Extract the (X, Y) coordinate from the center of the cell holding the provided text.  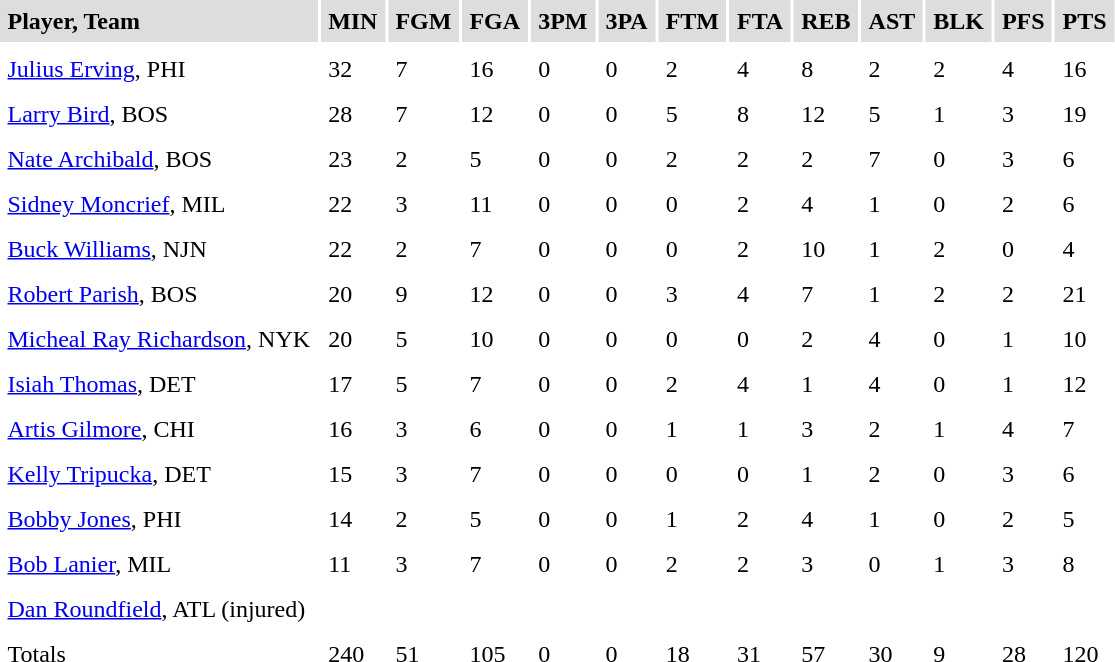
Artis Gilmore, CHI (159, 429)
Julius Erving, PHI (159, 69)
21 (1084, 294)
3PM (563, 21)
23 (353, 159)
Robert Parish, BOS (159, 294)
Nate Archibald, BOS (159, 159)
14 (353, 519)
Isiah Thomas, DET (159, 384)
Kelly Tripucka, DET (159, 474)
Player, Team (159, 21)
MIN (353, 21)
FGA (495, 21)
3PA (626, 21)
AST (892, 21)
9 (424, 294)
FTM (692, 21)
17 (353, 384)
Dan Roundfield, ATL (injured) (159, 609)
Sidney Moncrief, MIL (159, 204)
PTS (1084, 21)
Micheal Ray Richardson, NYK (159, 339)
28 (353, 114)
PFS (1023, 21)
Larry Bird, BOS (159, 114)
FTA (760, 21)
BLK (959, 21)
Buck Williams, NJN (159, 249)
Bob Lanier, MIL (159, 564)
15 (353, 474)
32 (353, 69)
REB (826, 21)
19 (1084, 114)
FGM (424, 21)
Bobby Jones, PHI (159, 519)
